Return the [X, Y] coordinate for the center point of the cell that contains the specified text.  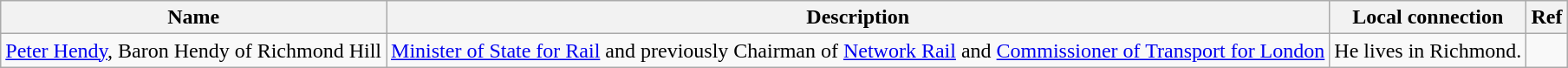
Description [858, 17]
Name [194, 17]
He lives in Richmond. [1428, 51]
Peter Hendy, Baron Hendy of Richmond Hill [194, 51]
Local connection [1428, 17]
Minister of State for Rail and previously Chairman of Network Rail and Commissioner of Transport for London [858, 51]
Ref [1546, 17]
